Pinpoint the cell where the given text exists, returning its [x, y] midpoint coordinate. 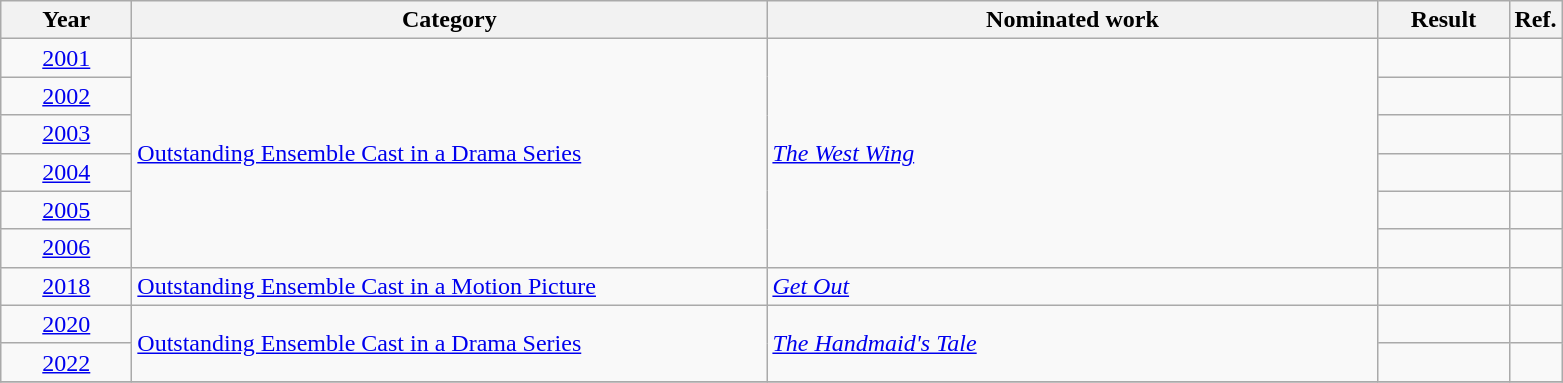
The Handmaid's Tale [1072, 343]
2002 [66, 96]
2006 [66, 248]
Ref. [1536, 20]
Result [1444, 20]
2020 [66, 324]
2005 [66, 210]
The West Wing [1072, 153]
Nominated work [1072, 20]
Year [66, 20]
2004 [66, 172]
2003 [66, 134]
2018 [66, 286]
2022 [66, 362]
Outstanding Ensemble Cast in a Motion Picture [450, 286]
Get Out [1072, 286]
Category [450, 20]
2001 [66, 58]
